Detect which cell encompasses the target text, then output its (X, Y) center coordinate. 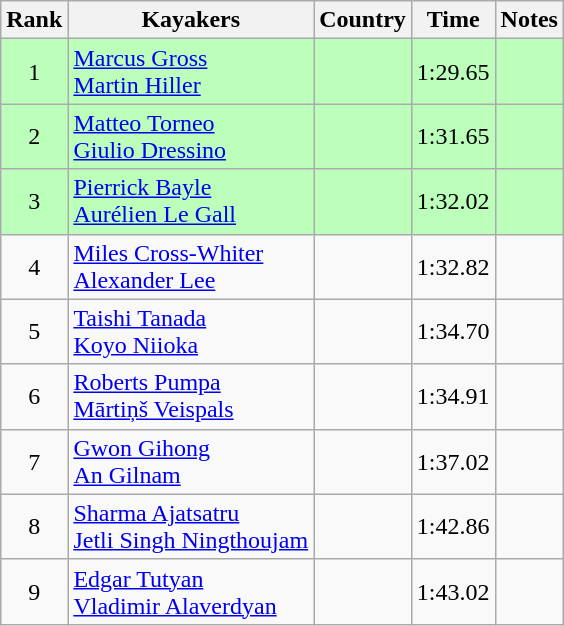
Marcus GrossMartin Hiller (191, 72)
Miles Cross-WhiterAlexander Lee (191, 266)
Sharma AjatsatruJetli Singh Ningthoujam (191, 526)
1:43.02 (453, 592)
8 (34, 526)
Time (453, 20)
5 (34, 332)
Gwon GihongAn Gilnam (191, 462)
1 (34, 72)
9 (34, 592)
Kayakers (191, 20)
Matteo TorneoGiulio Dressino (191, 136)
1:42.86 (453, 526)
Notes (529, 20)
1:37.02 (453, 462)
4 (34, 266)
1:34.91 (453, 396)
Pierrick BayleAurélien Le Gall (191, 202)
6 (34, 396)
Country (363, 20)
7 (34, 462)
Taishi TanadaKoyo Niioka (191, 332)
1:31.65 (453, 136)
1:32.82 (453, 266)
2 (34, 136)
3 (34, 202)
1:34.70 (453, 332)
Rank (34, 20)
1:29.65 (453, 72)
Edgar TutyanVladimir Alaverdyan (191, 592)
Roberts PumpaMārtiņš Veispals (191, 396)
1:32.02 (453, 202)
